Return [x, y] of the center of cell containing provided text 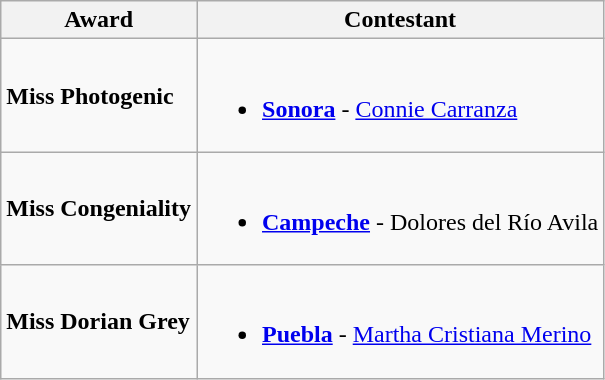
Miss Dorian Grey [99, 322]
Miss Congeniality [99, 208]
Miss Photogenic [99, 96]
Sonora - Connie Carranza [400, 96]
Award [99, 20]
Contestant [400, 20]
Campeche - Dolores del Río Avila [400, 208]
Puebla - Martha Cristiana Merino [400, 322]
